Find where the given text appears and provide that cell's center as (X, Y) coordinate. 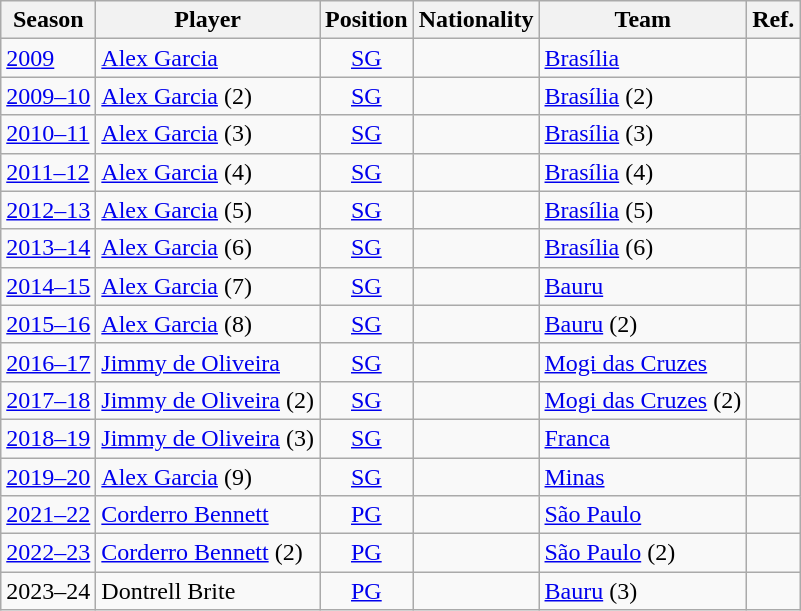
2014–15 (48, 286)
Team (643, 20)
Alex Garcia (208, 58)
Bauru (3) (643, 591)
Minas (643, 477)
Jimmy de Oliveira (2) (208, 400)
2021–22 (48, 515)
2023–24 (48, 591)
2012–13 (48, 210)
Alex Garcia (8) (208, 324)
São Paulo (643, 515)
Bauru (643, 286)
2009–10 (48, 96)
Brasília (3) (643, 134)
2010–11 (48, 134)
2016–17 (48, 362)
Alex Garcia (7) (208, 286)
2019–20 (48, 477)
2013–14 (48, 248)
Ref. (774, 20)
Mogi das Cruzes (2) (643, 400)
Brasília (6) (643, 248)
Player (208, 20)
2018–19 (48, 438)
2009 (48, 58)
2017–18 (48, 400)
Alex Garcia (3) (208, 134)
Brasília (4) (643, 172)
Position (367, 20)
2011–12 (48, 172)
Alex Garcia (6) (208, 248)
Alex Garcia (2) (208, 96)
Franca (643, 438)
Alex Garcia (9) (208, 477)
Season (48, 20)
Mogi das Cruzes (643, 362)
Alex Garcia (5) (208, 210)
Bauru (2) (643, 324)
Brasília (5) (643, 210)
Brasília (643, 58)
Brasília (2) (643, 96)
Dontrell Brite (208, 591)
Jimmy de Oliveira (3) (208, 438)
2015–16 (48, 324)
Alex Garcia (4) (208, 172)
São Paulo (2) (643, 553)
Jimmy de Oliveira (208, 362)
Nationality (476, 20)
Corderro Bennett (2) (208, 553)
Corderro Bennett (208, 515)
2022–23 (48, 553)
